Return (X, Y) of the center of cell containing provided text 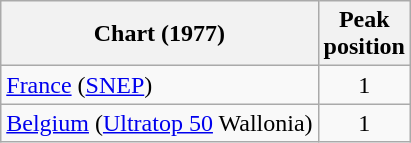
Peakposition (364, 34)
Chart (1977) (160, 34)
France (SNEP) (160, 85)
Belgium (Ultratop 50 Wallonia) (160, 123)
